Find where the given text appears and provide that cell's center as [x, y] coordinate. 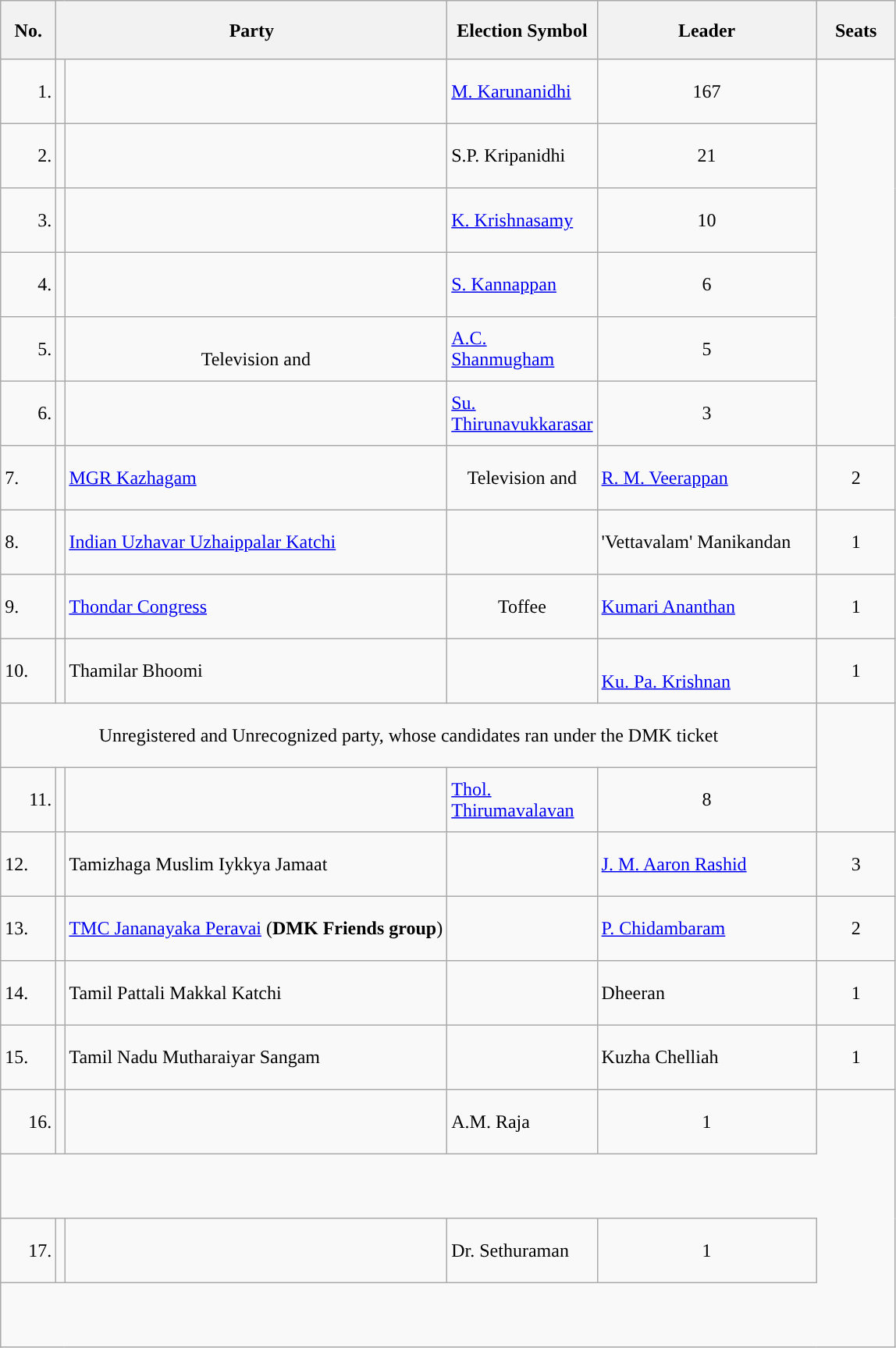
167 [707, 91]
Kumari Ananthan [707, 606]
Indian Uzhavar Uzhaippalar Katchi [256, 542]
S.P. Kripanidhi [522, 155]
Tamil Nadu Mutharaiyar Sangam [256, 1057]
5 [707, 349]
No. [28, 30]
A.M. Raja [522, 1122]
6 [707, 284]
Su. Thirunavukkarasar [522, 413]
13. [28, 928]
Election Symbol [522, 30]
1. [28, 91]
J. M. Aaron Rashid [707, 864]
12. [28, 864]
Leader [707, 30]
Party [251, 30]
15. [28, 1057]
A.C. Shanmugham [522, 349]
2. [28, 155]
Kuzha Chelliah [707, 1057]
8. [28, 542]
Thondar Congress [256, 606]
Toffee [522, 606]
Dr. Sethuraman [522, 1250]
17. [28, 1250]
TMC Jananayaka Peravai (DMK Friends group) [256, 928]
6. [28, 413]
10. [28, 670]
16. [28, 1122]
M. Karunanidhi [522, 91]
3. [28, 220]
4. [28, 284]
S. Kannappan [522, 284]
11. [28, 799]
Thamilar Bhoomi [256, 670]
5. [28, 349]
10 [707, 220]
Tamizhaga Muslim Iykkya Jamaat [256, 864]
8 [707, 799]
'Vettavalam' Manikandan [707, 542]
P. Chidambaram [707, 928]
Seats [855, 30]
7. [28, 478]
Thol. Thirumavalavan [522, 799]
14. [28, 993]
MGR Kazhagam [256, 478]
21 [707, 155]
Dheeran [707, 993]
R. M. Veerappan [707, 478]
Ku. Pa. Krishnan [707, 670]
9. [28, 606]
Tamil Pattali Makkal Katchi [256, 993]
Unregistered and Unrecognized party, whose candidates ran under the DMK ticket [409, 735]
K. Krishnasamy [522, 220]
